Output the [x, y] coordinate of the center of the cell containing the given text.  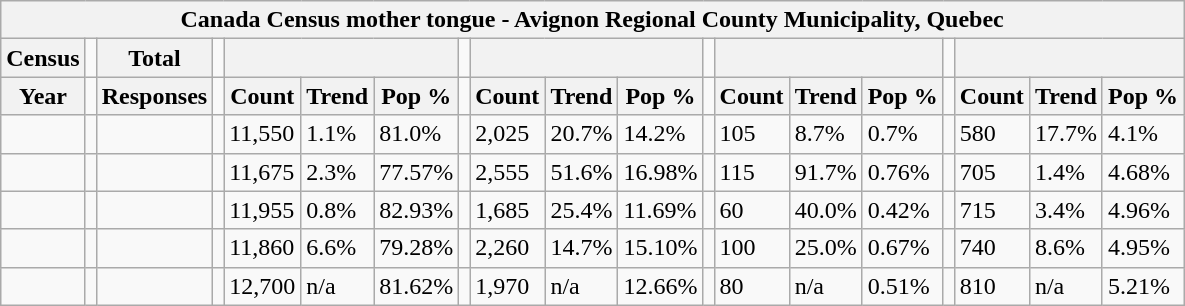
51.6% [582, 172]
2,260 [508, 248]
6.6% [338, 248]
5.21% [1142, 286]
81.62% [416, 286]
1,685 [508, 210]
82.93% [416, 210]
705 [992, 172]
810 [992, 286]
40.0% [826, 210]
25.0% [826, 248]
14.7% [582, 248]
0.7% [902, 134]
11,550 [262, 134]
Year [43, 96]
17.7% [1066, 134]
8.7% [826, 134]
580 [992, 134]
11.69% [660, 210]
11,955 [262, 210]
1.1% [338, 134]
79.28% [416, 248]
14.2% [660, 134]
91.7% [826, 172]
2,555 [508, 172]
11,860 [262, 248]
2,025 [508, 134]
740 [992, 248]
16.98% [660, 172]
Census [43, 58]
105 [752, 134]
1,970 [508, 286]
100 [752, 248]
0.42% [902, 210]
81.0% [416, 134]
0.67% [902, 248]
15.10% [660, 248]
4.68% [1142, 172]
3.4% [1066, 210]
0.76% [902, 172]
1.4% [1066, 172]
Responses [154, 96]
20.7% [582, 134]
12,700 [262, 286]
77.57% [416, 172]
115 [752, 172]
Canada Census mother tongue - Avignon Regional County Municipality, Quebec [592, 20]
80 [752, 286]
715 [992, 210]
11,675 [262, 172]
60 [752, 210]
0.51% [902, 286]
2.3% [338, 172]
12.66% [660, 286]
4.95% [1142, 248]
25.4% [582, 210]
4.1% [1142, 134]
0.8% [338, 210]
4.96% [1142, 210]
8.6% [1066, 248]
Total [154, 58]
